Locate the cell with the specified text and output its [X, Y] center coordinate. 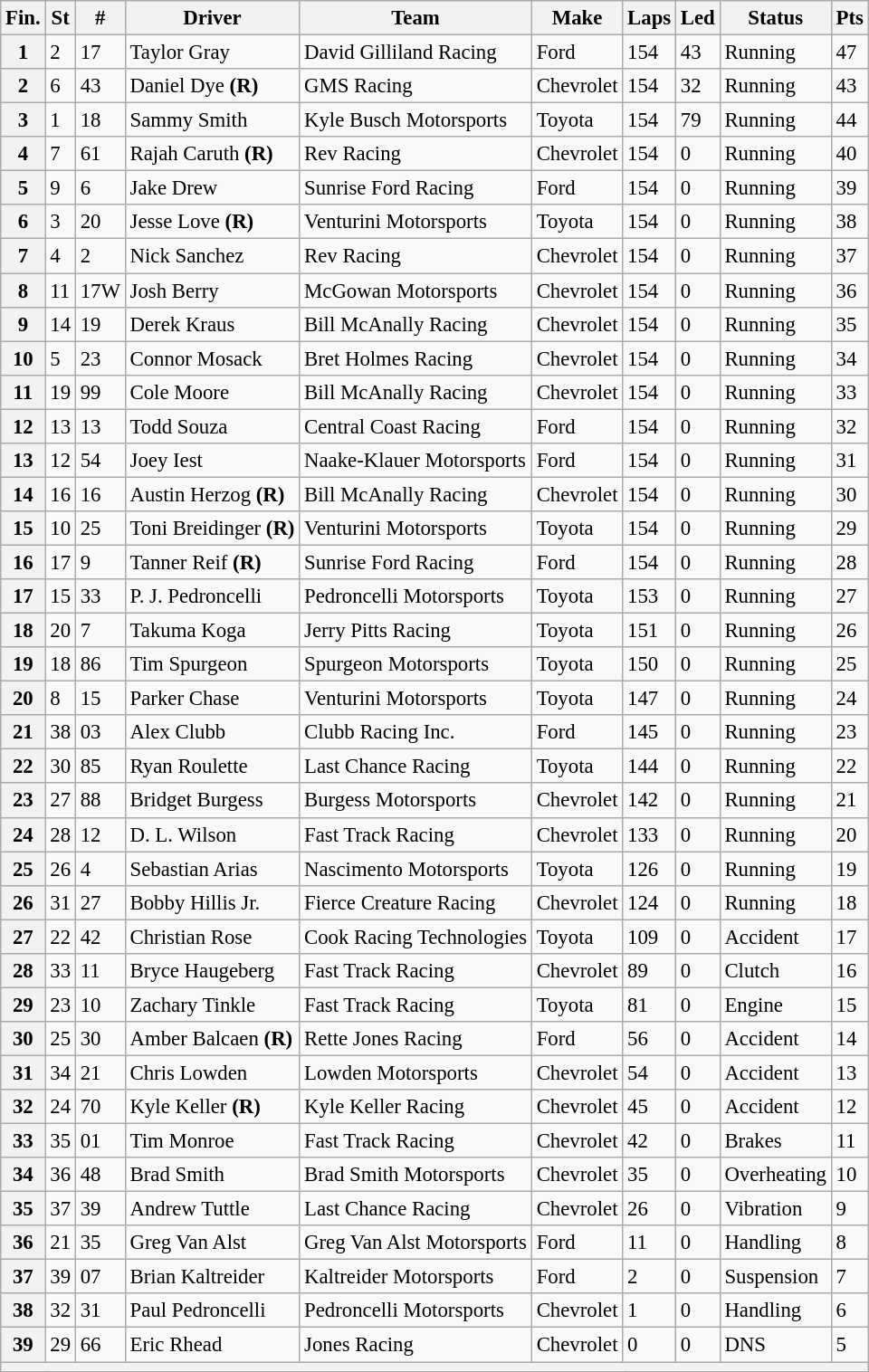
Jones Racing [416, 1345]
Austin Herzog (R) [212, 494]
Laps [650, 18]
Amber Balcaen (R) [212, 1039]
Toni Breidinger (R) [212, 529]
66 [100, 1345]
Naake-Klauer Motorsports [416, 461]
Spurgeon Motorsports [416, 664]
99 [100, 392]
44 [849, 120]
Jesse Love (R) [212, 222]
Bobby Hillis Jr. [212, 902]
Nick Sanchez [212, 256]
Zachary Tinkle [212, 1005]
Sebastian Arias [212, 869]
81 [650, 1005]
D. L. Wilson [212, 834]
Parker Chase [212, 699]
Ryan Roulette [212, 767]
Tim Spurgeon [212, 664]
Fierce Creature Racing [416, 902]
Derek Kraus [212, 324]
Taylor Gray [212, 52]
Team [416, 18]
109 [650, 937]
17W [100, 291]
Make [577, 18]
Kyle Keller (R) [212, 1107]
Sammy Smith [212, 120]
89 [650, 971]
07 [100, 1277]
Alex Clubb [212, 732]
Bridget Burgess [212, 801]
133 [650, 834]
Chris Lowden [212, 1072]
Josh Berry [212, 291]
Greg Van Alst Motorsports [416, 1243]
Brad Smith Motorsports [416, 1175]
P. J. Pedroncelli [212, 596]
151 [650, 631]
Nascimento Motorsports [416, 869]
40 [849, 154]
03 [100, 732]
Lowden Motorsports [416, 1072]
145 [650, 732]
Vibration [775, 1209]
45 [650, 1107]
86 [100, 664]
Fin. [24, 18]
Central Coast Racing [416, 426]
Led [699, 18]
Andrew Tuttle [212, 1209]
Kyle Busch Motorsports [416, 120]
Suspension [775, 1277]
Clutch [775, 971]
88 [100, 801]
Brakes [775, 1141]
124 [650, 902]
Jerry Pitts Racing [416, 631]
DNS [775, 1345]
142 [650, 801]
Engine [775, 1005]
47 [849, 52]
Bryce Haugeberg [212, 971]
McGowan Motorsports [416, 291]
Rette Jones Racing [416, 1039]
Pts [849, 18]
48 [100, 1175]
Eric Rhead [212, 1345]
56 [650, 1039]
St [60, 18]
Paul Pedroncelli [212, 1311]
Cook Racing Technologies [416, 937]
126 [650, 869]
# [100, 18]
79 [699, 120]
Bret Holmes Racing [416, 358]
Brad Smith [212, 1175]
Jake Drew [212, 188]
61 [100, 154]
Christian Rose [212, 937]
150 [650, 664]
153 [650, 596]
GMS Racing [416, 86]
David Gilliland Racing [416, 52]
01 [100, 1141]
70 [100, 1107]
144 [650, 767]
Driver [212, 18]
Takuma Koga [212, 631]
Rajah Caruth (R) [212, 154]
Cole Moore [212, 392]
Tanner Reif (R) [212, 562]
Joey Iest [212, 461]
Kyle Keller Racing [416, 1107]
Kaltreider Motorsports [416, 1277]
Burgess Motorsports [416, 801]
Status [775, 18]
85 [100, 767]
Greg Van Alst [212, 1243]
Connor Mosack [212, 358]
Daniel Dye (R) [212, 86]
147 [650, 699]
Clubb Racing Inc. [416, 732]
Overheating [775, 1175]
Brian Kaltreider [212, 1277]
Tim Monroe [212, 1141]
Todd Souza [212, 426]
